Extract the [X, Y] coordinate from the center of the cell holding the provided text.  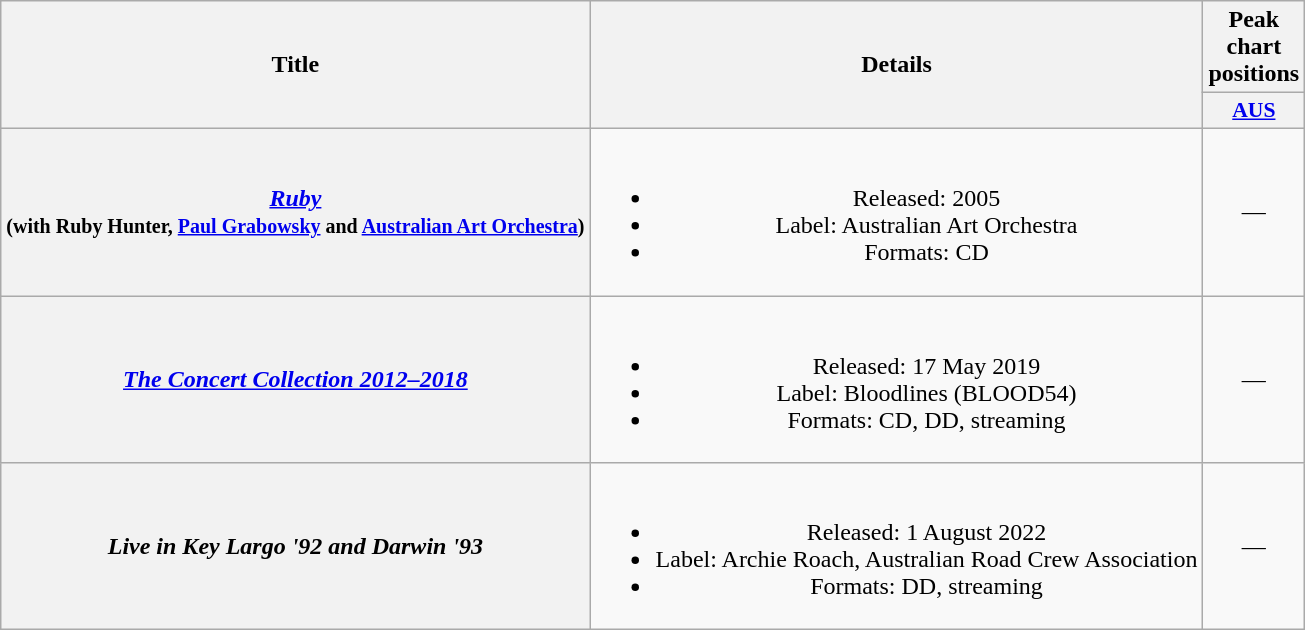
Released: 1 August 2022Label: Archie Roach, Australian Road Crew AssociationFormats: DD, streaming [896, 546]
Title [296, 65]
Live in Key Largo '92 and Darwin '93 [296, 546]
The Concert Collection 2012–2018 [296, 380]
Released: 17 May 2019Label: Bloodlines (BLOOD54)Formats: CD, DD, streaming [896, 380]
Details [896, 65]
Peak chart positions [1254, 47]
AUS [1254, 111]
Ruby (with Ruby Hunter, Paul Grabowsky and Australian Art Orchestra) [296, 212]
Released: 2005Label: Australian Art OrchestraFormats: CD [896, 212]
